Find where the given text appears and provide that cell's center as [x, y] coordinate. 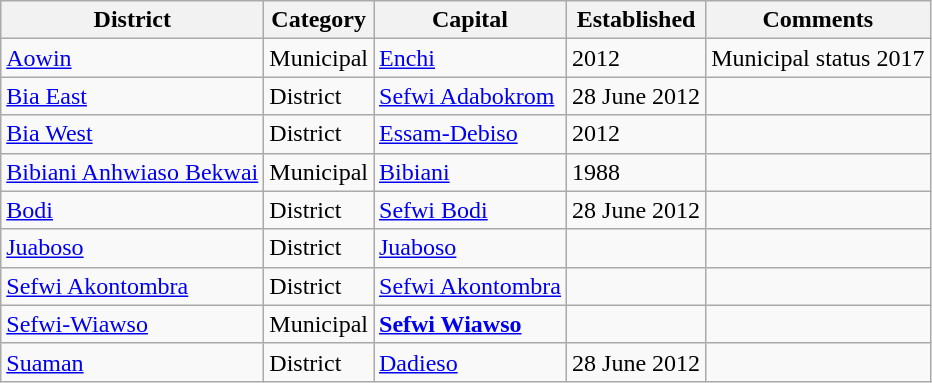
Sefwi Adabokrom [470, 96]
Bia East [132, 96]
Sefwi-Wiawso [132, 324]
Bia West [132, 134]
Dadieso [470, 362]
Enchi [470, 58]
Established [636, 20]
Capital [470, 20]
1988 [636, 172]
Comments [818, 20]
Bibiani [470, 172]
Sefwi Bodi [470, 210]
Bibiani Anhwiaso Bekwai [132, 172]
Aowin [132, 58]
Bodi [132, 210]
Municipal status 2017 [818, 58]
Category [319, 20]
Suaman [132, 362]
Sefwi Wiawso [470, 324]
Essam-Debiso [470, 134]
